Return (X, Y) of the center of cell containing provided text 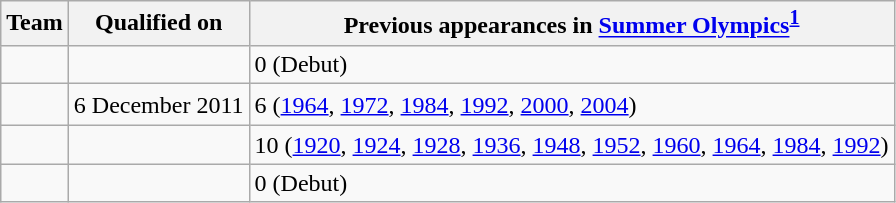
Qualified on (158, 24)
Previous appearances in Summer Olympics1 (572, 24)
6 December 2011 (158, 104)
6 (1964, 1972, 1984, 1992, 2000, 2004) (572, 104)
Team (35, 24)
10 (1920, 1924, 1928, 1936, 1948, 1952, 1960, 1964, 1984, 1992) (572, 145)
